For the text-containing cell, return its midpoint in (X, Y) coordinate format. 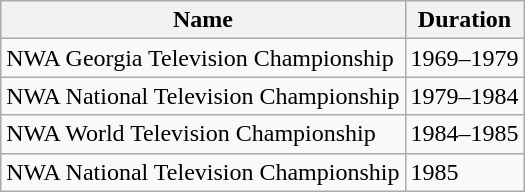
1969–1979 (464, 58)
1984–1985 (464, 134)
1985 (464, 172)
Name (203, 20)
NWA World Television Championship (203, 134)
NWA Georgia Television Championship (203, 58)
Duration (464, 20)
1979–1984 (464, 96)
